Return the [x, y] coordinate for the center point of the cell that contains the specified text.  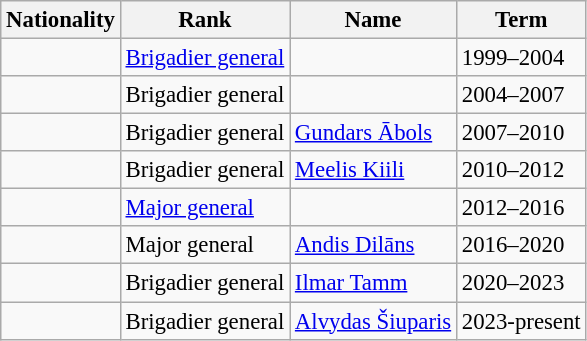
2010–2012 [521, 170]
Term [521, 20]
2007–2010 [521, 133]
2020–2023 [521, 283]
1999–2004 [521, 58]
Andis Dilāns [374, 245]
Nationality [60, 20]
2012–2016 [521, 208]
2004–2007 [521, 95]
Gundars Ābols [374, 133]
Ilmar Tamm [374, 283]
Rank [204, 20]
2023-present [521, 321]
2016–2020 [521, 245]
Name [374, 20]
Meelis Kiili [374, 170]
Alvydas Šiuparis [374, 321]
